Locate the cell with the specified text and output its [X, Y] center coordinate. 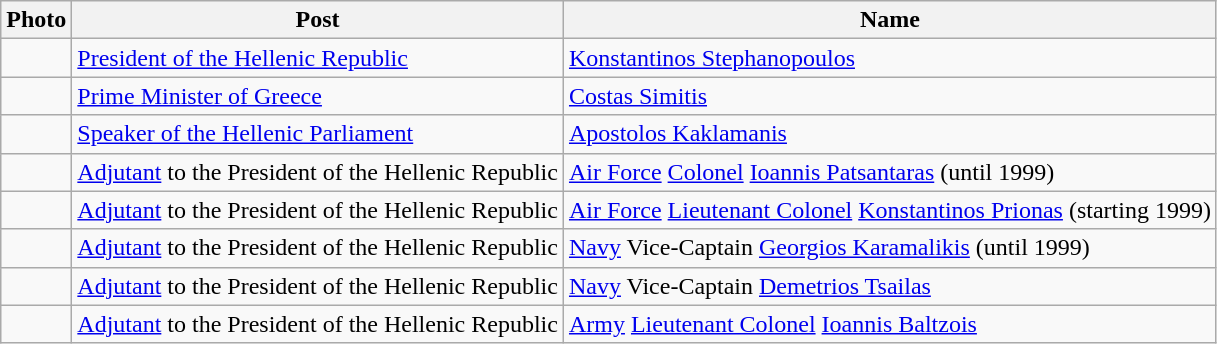
Apostolos Kaklamanis [890, 134]
Navy Vice-Captain Demetrios Tsailas [890, 286]
Costas Simitis [890, 96]
Prime Minister of Greece [318, 96]
Air Force Colonel Ioannis Patsantaras (until 1999) [890, 172]
Speaker of the Hellenic Parliament [318, 134]
Navy Vice-Captain Georgios Karamalikis (until 1999) [890, 248]
Air Force Lieutenant Colonel Konstantinos Prionas (starting 1999) [890, 210]
Army Lieutenant Colonel Ioannis Baltzois [890, 324]
Konstantinos Stephanopoulos [890, 58]
Name [890, 20]
Photo [36, 20]
Post [318, 20]
President of the Hellenic Republic [318, 58]
